Search for the cell housing the specified text and yield its (X, Y) center coordinate. 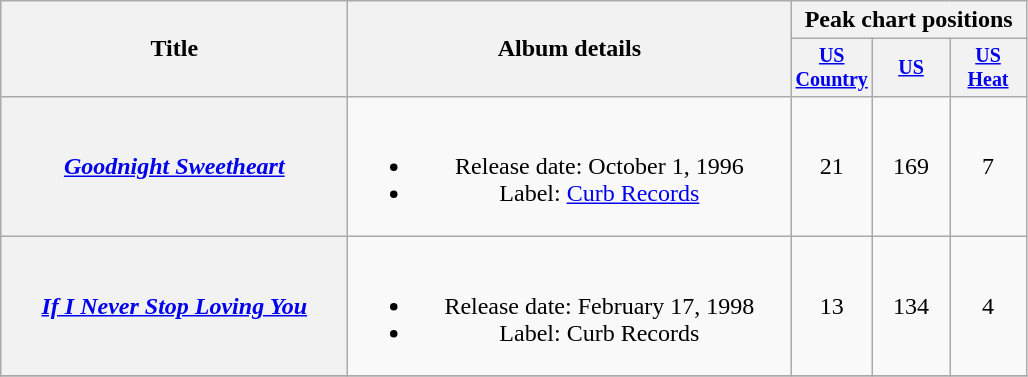
If I Never Stop Loving You (174, 306)
4 (988, 306)
Goodnight Sweetheart (174, 166)
21 (832, 166)
US (912, 68)
7 (988, 166)
Release date: October 1, 1996Label: Curb Records (570, 166)
Title (174, 49)
169 (912, 166)
13 (832, 306)
134 (912, 306)
Release date: February 17, 1998Label: Curb Records (570, 306)
US Heat (988, 68)
US Country (832, 68)
Peak chart positions (909, 20)
Album details (570, 49)
